Provide the [x, y] coordinate of the cell's center where the given text is located.  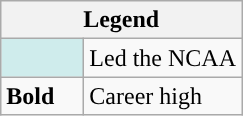
Led the NCAA [163, 58]
Legend [122, 20]
Bold [42, 96]
Career high [163, 96]
